Pinpoint the cell where the given text exists, returning its [X, Y] midpoint coordinate. 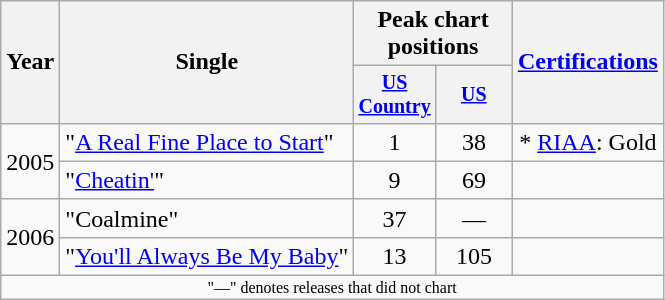
"Cheatin'" [207, 180]
13 [395, 256]
2005 [30, 161]
9 [395, 180]
Single [207, 62]
Peak chartpositions [434, 34]
105 [474, 256]
37 [395, 218]
1 [395, 142]
* RIAA: Gold [588, 142]
"Coalmine" [207, 218]
38 [474, 142]
— [474, 218]
US [474, 94]
US Country [395, 94]
Year [30, 62]
"You'll Always Be My Baby" [207, 256]
2006 [30, 237]
"A Real Fine Place to Start" [207, 142]
Certifications [588, 62]
"—" denotes releases that did not chart [332, 288]
69 [474, 180]
